Locate the cell with the specified text and output its [X, Y] center coordinate. 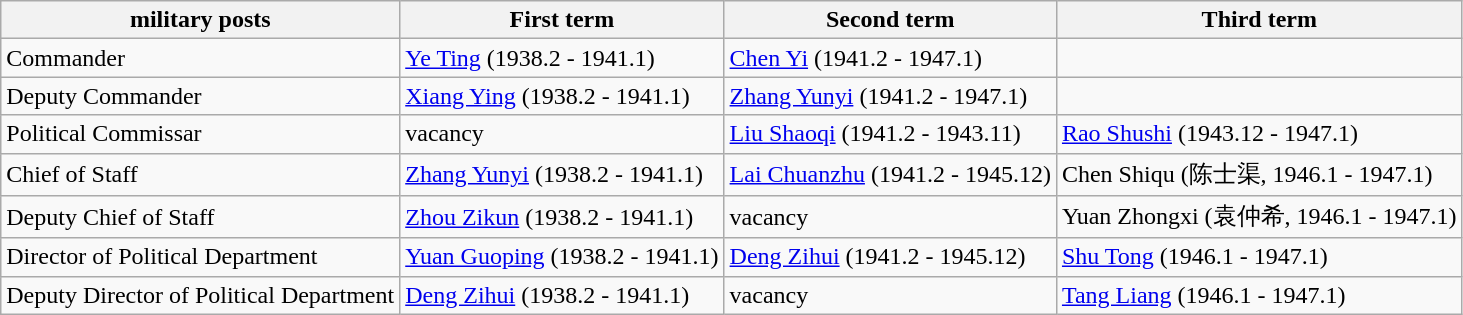
Third term [1259, 20]
Director of Political Department [200, 257]
Zhang Yunyi (1941.2 - 1947.1) [890, 96]
Yuan Guoping (1938.2 - 1941.1) [562, 257]
Deputy Chief of Staff [200, 218]
Lai Chuanzhu (1941.2 - 1945.12) [890, 174]
Political Commissar [200, 134]
Chen Yi (1941.2 - 1947.1) [890, 58]
Shu Tong (1946.1 - 1947.1) [1259, 257]
Xiang Ying (1938.2 - 1941.1) [562, 96]
Deputy Director of Political Department [200, 295]
First term [562, 20]
Deng Zihui (1941.2 - 1945.12) [890, 257]
Chen Shiqu (陈士渠, 1946.1 - 1947.1) [1259, 174]
military posts [200, 20]
Liu Shaoqi (1941.2 - 1943.11) [890, 134]
Ye Ting (1938.2 - 1941.1) [562, 58]
Yuan Zhongxi (袁仲希, 1946.1 - 1947.1) [1259, 218]
Tang Liang (1946.1 - 1947.1) [1259, 295]
Zhou Zikun (1938.2 - 1941.1) [562, 218]
Deputy Commander [200, 96]
Deng Zihui (1938.2 - 1941.1) [562, 295]
Rao Shushi (1943.12 - 1947.1) [1259, 134]
Second term [890, 20]
Zhang Yunyi (1938.2 - 1941.1) [562, 174]
Chief of Staff [200, 174]
Commander [200, 58]
